Find where the given text appears and provide that cell's center as [X, Y] coordinate. 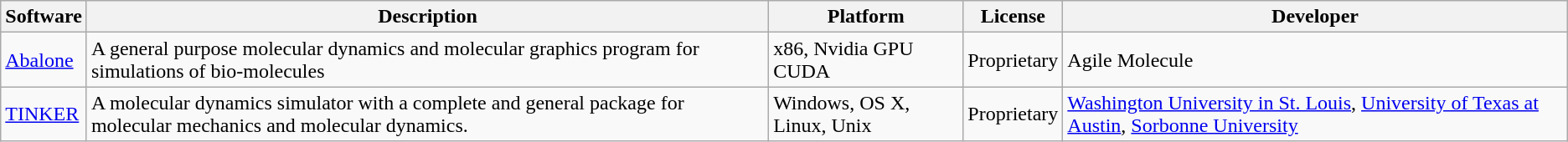
Windows, OS X, Linux, Unix [866, 114]
TINKER [44, 114]
Platform [866, 17]
Agile Molecule [1315, 60]
A general purpose molecular dynamics and molecular graphics program for simulations of bio-molecules [427, 60]
Washington University in St. Louis, University of Texas at Austin, Sorbonne University [1315, 114]
Description [427, 17]
A molecular dynamics simulator with a complete and general package for molecular mechanics and molecular dynamics. [427, 114]
x86, Nvidia GPU CUDA [866, 60]
License [1014, 17]
Software [44, 17]
Abalone [44, 60]
Developer [1315, 17]
